Identify which cell holds the provided text, then report its [x, y] central coordinate. 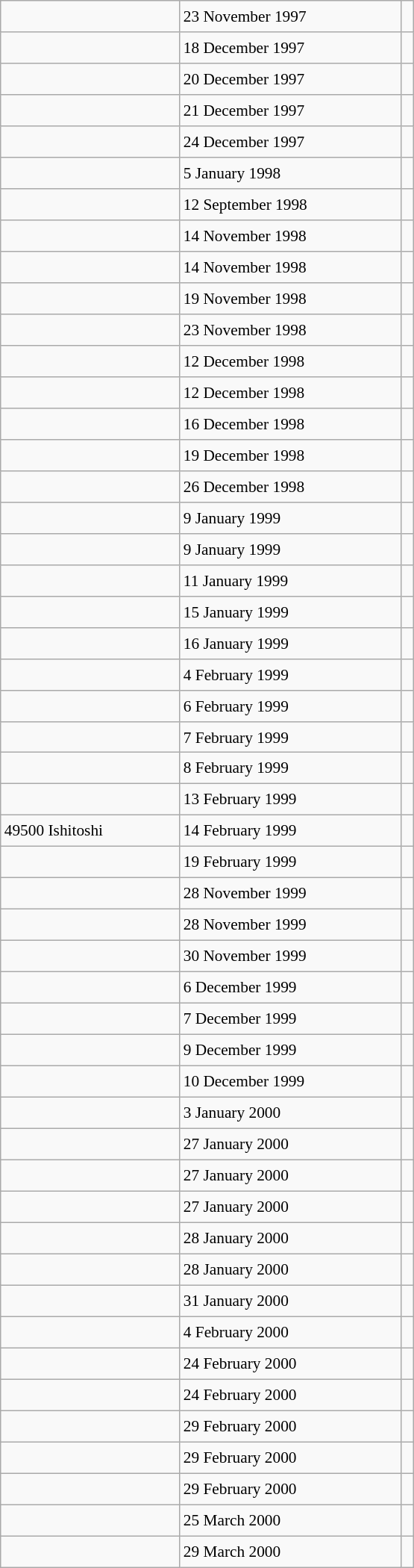
13 February 1999 [291, 800]
16 December 1998 [291, 423]
21 December 1997 [291, 111]
49500 Ishitoshi [90, 831]
11 January 1999 [291, 580]
20 December 1997 [291, 79]
25 March 2000 [291, 1520]
24 December 1997 [291, 142]
26 December 1998 [291, 486]
23 November 1998 [291, 330]
18 December 1997 [291, 48]
23 November 1997 [291, 16]
9 December 1999 [291, 1051]
30 November 1999 [291, 956]
5 January 1998 [291, 173]
6 December 1999 [291, 988]
15 January 1999 [291, 612]
4 February 2000 [291, 1332]
4 February 1999 [291, 674]
7 December 1999 [291, 1019]
3 January 2000 [291, 1113]
16 January 1999 [291, 643]
19 November 1998 [291, 299]
19 February 1999 [291, 862]
29 March 2000 [291, 1552]
6 February 1999 [291, 706]
10 December 1999 [291, 1082]
14 February 1999 [291, 831]
19 December 1998 [291, 455]
31 January 2000 [291, 1301]
12 September 1998 [291, 205]
7 February 1999 [291, 737]
8 February 1999 [291, 768]
